Search for the cell housing the specified text and yield its (X, Y) center coordinate. 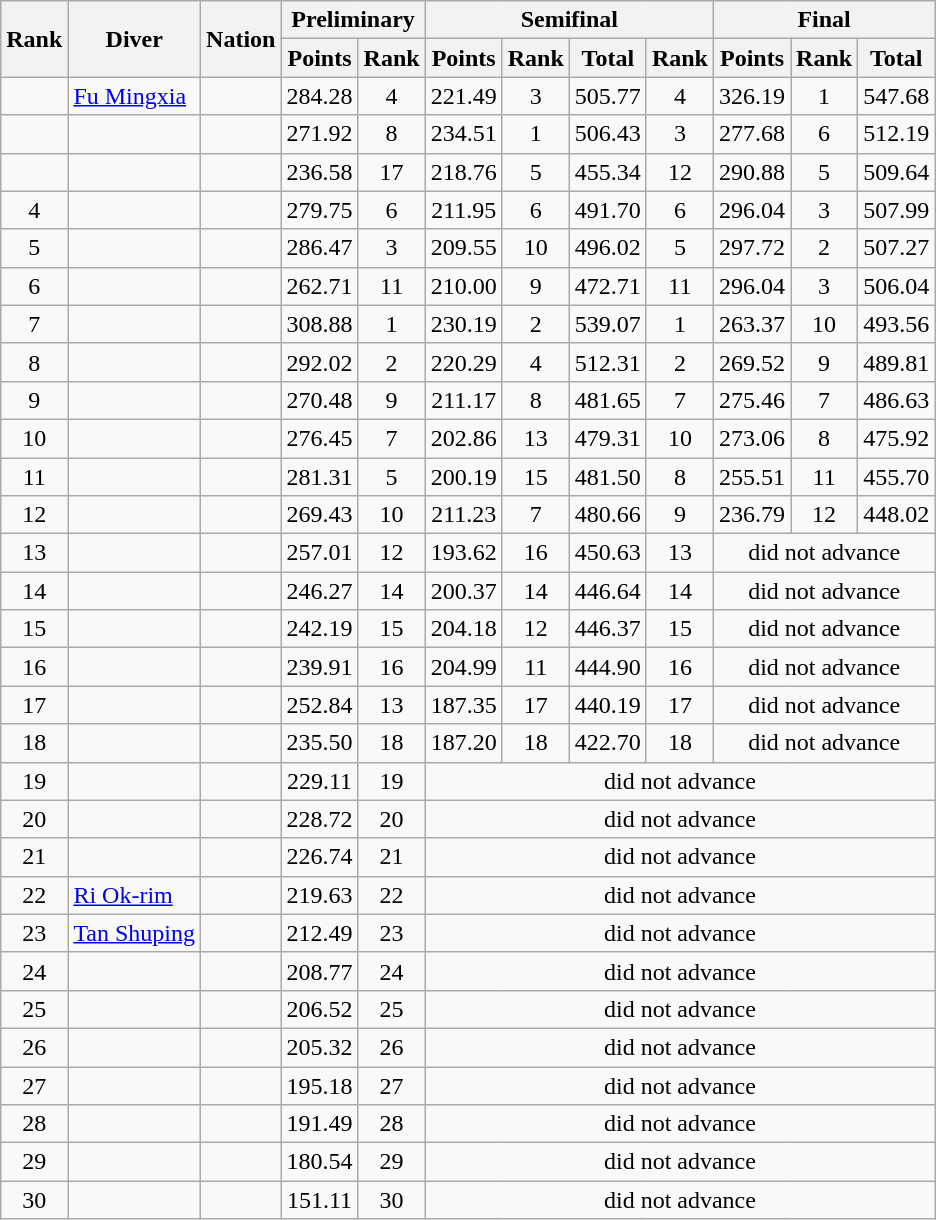
269.43 (320, 515)
204.18 (464, 629)
290.88 (752, 172)
446.37 (608, 629)
275.46 (752, 400)
493.56 (896, 324)
Final (824, 20)
246.27 (320, 591)
292.02 (320, 362)
481.65 (608, 400)
257.01 (320, 553)
Diver (134, 39)
486.63 (896, 400)
440.19 (608, 705)
Semifinal (569, 20)
195.18 (320, 1085)
491.70 (608, 210)
547.68 (896, 96)
277.68 (752, 134)
276.45 (320, 438)
506.43 (608, 134)
263.37 (752, 324)
506.04 (896, 286)
202.86 (464, 438)
205.32 (320, 1047)
151.11 (320, 1200)
446.64 (608, 591)
444.90 (608, 667)
206.52 (320, 1009)
281.31 (320, 477)
226.74 (320, 857)
479.31 (608, 438)
270.48 (320, 400)
507.27 (896, 248)
210.00 (464, 286)
191.49 (320, 1124)
262.71 (320, 286)
255.51 (752, 477)
193.62 (464, 553)
Ri Ok-rim (134, 895)
200.19 (464, 477)
211.95 (464, 210)
219.63 (320, 895)
507.99 (896, 210)
234.51 (464, 134)
220.29 (464, 362)
208.77 (320, 971)
187.35 (464, 705)
209.55 (464, 248)
229.11 (320, 781)
448.02 (896, 515)
230.19 (464, 324)
211.17 (464, 400)
218.76 (464, 172)
284.28 (320, 96)
489.81 (896, 362)
308.88 (320, 324)
269.52 (752, 362)
505.77 (608, 96)
180.54 (320, 1162)
236.79 (752, 515)
455.34 (608, 172)
450.63 (608, 553)
475.92 (896, 438)
236.58 (320, 172)
496.02 (608, 248)
279.75 (320, 210)
480.66 (608, 515)
326.19 (752, 96)
422.70 (608, 743)
273.06 (752, 438)
239.91 (320, 667)
Preliminary (353, 20)
539.07 (608, 324)
481.50 (608, 477)
211.23 (464, 515)
271.92 (320, 134)
204.99 (464, 667)
512.31 (608, 362)
472.71 (608, 286)
512.19 (896, 134)
252.84 (320, 705)
Fu Mingxia (134, 96)
509.64 (896, 172)
235.50 (320, 743)
Tan Shuping (134, 933)
187.20 (464, 743)
242.19 (320, 629)
297.72 (752, 248)
286.47 (320, 248)
455.70 (896, 477)
200.37 (464, 591)
228.72 (320, 819)
221.49 (464, 96)
212.49 (320, 933)
Nation (241, 39)
